Locate the cell with the specified text and output its [X, Y] center coordinate. 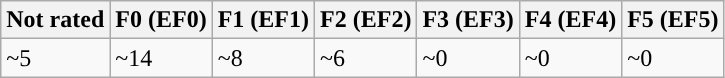
F2 (EF2) [366, 20]
Not rated [56, 20]
~6 [366, 58]
~5 [56, 58]
F5 (EF5) [673, 20]
F1 (EF1) [263, 20]
F0 (EF0) [161, 20]
~8 [263, 58]
~14 [161, 58]
F3 (EF3) [468, 20]
F4 (EF4) [570, 20]
